Scan for the cell matching the given text and deliver its [x, y] coordinate at center. 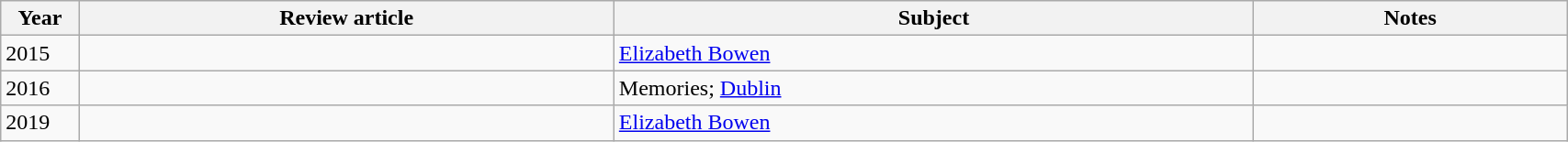
2016 [40, 88]
Year [40, 18]
Review article [346, 18]
Notes [1411, 18]
2019 [40, 123]
Memories; Dublin [933, 88]
2015 [40, 53]
Subject [933, 18]
